From the cell containing the given text, extract its center point as (X, Y) coordinate. 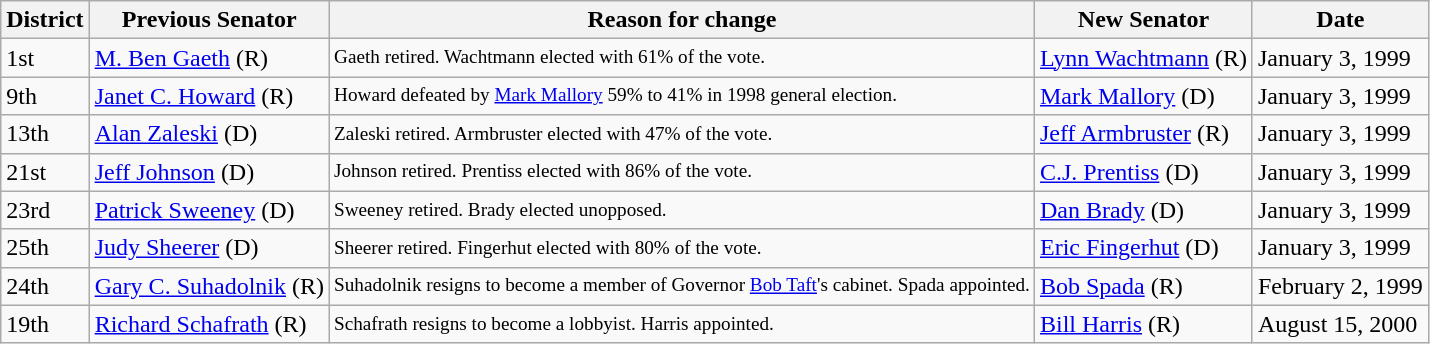
Johnson retired. Prentiss elected with 86% of the vote. (682, 172)
Date (1340, 20)
Bob Spada (R) (1143, 286)
23rd (45, 210)
Jeff Johnson (D) (209, 172)
Dan Brady (D) (1143, 210)
1st (45, 58)
Janet C. Howard (R) (209, 96)
Bill Harris (R) (1143, 324)
C.J. Prentiss (D) (1143, 172)
Gary C. Suhadolnik (R) (209, 286)
August 15, 2000 (1340, 324)
24th (45, 286)
Sheerer retired. Fingerhut elected with 80% of the vote. (682, 248)
Schafrath resigns to become a lobbyist. Harris appointed. (682, 324)
Eric Fingerhut (D) (1143, 248)
Richard Schafrath (R) (209, 324)
21st (45, 172)
February 2, 1999 (1340, 286)
Sweeney retired. Brady elected unopposed. (682, 210)
19th (45, 324)
Mark Mallory (D) (1143, 96)
New Senator (1143, 20)
Howard defeated by Mark Mallory 59% to 41% in 1998 general election. (682, 96)
Reason for change (682, 20)
Patrick Sweeney (D) (209, 210)
25th (45, 248)
M. Ben Gaeth (R) (209, 58)
District (45, 20)
Suhadolnik resigns to become a member of Governor Bob Taft's cabinet. Spada appointed. (682, 286)
13th (45, 134)
Zaleski retired. Armbruster elected with 47% of the vote. (682, 134)
Lynn Wachtmann (R) (1143, 58)
Gaeth retired. Wachtmann elected with 61% of the vote. (682, 58)
9th (45, 96)
Previous Senator (209, 20)
Jeff Armbruster (R) (1143, 134)
Judy Sheerer (D) (209, 248)
Alan Zaleski (D) (209, 134)
